Provide the [X, Y] coordinate of the cell's center where the given text is located.  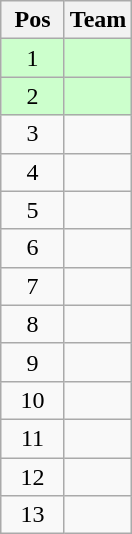
8 [33, 324]
4 [33, 172]
1 [33, 58]
Pos [33, 20]
10 [33, 400]
Team [98, 20]
9 [33, 362]
3 [33, 134]
2 [33, 96]
5 [33, 210]
11 [33, 438]
13 [33, 515]
7 [33, 286]
12 [33, 477]
6 [33, 248]
